Detect which cell encompasses the target text, then output its (X, Y) center coordinate. 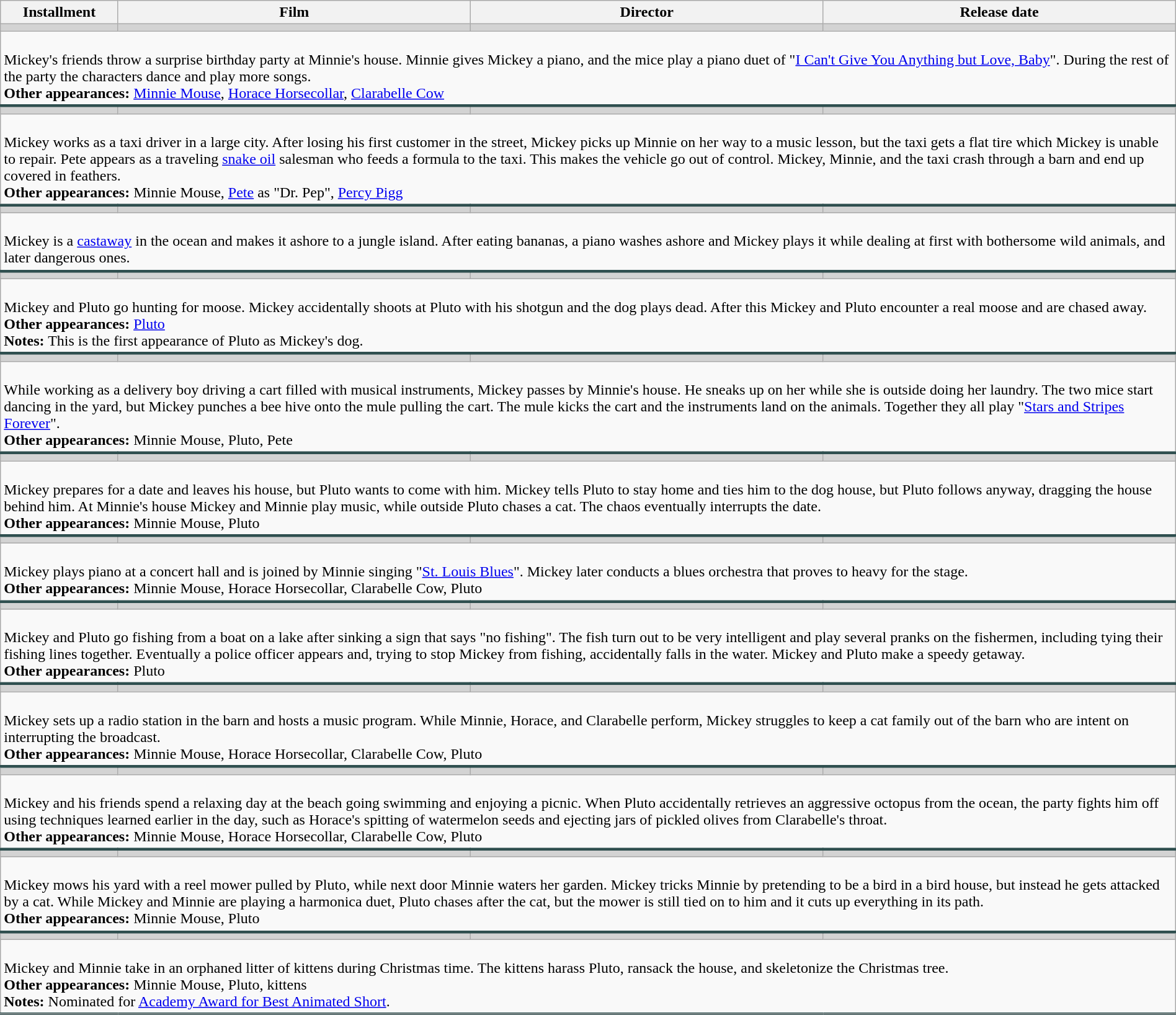
Director (647, 12)
Film (294, 12)
Release date (999, 12)
Installment (60, 12)
